Pinpoint the cell where the given text exists, returning its [X, Y] midpoint coordinate. 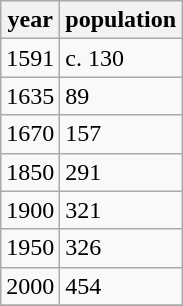
2000 [30, 286]
1635 [30, 96]
1591 [30, 58]
454 [121, 286]
1950 [30, 248]
326 [121, 248]
321 [121, 210]
1670 [30, 134]
1900 [30, 210]
1850 [30, 172]
157 [121, 134]
population [121, 20]
89 [121, 96]
year [30, 20]
c. 130 [121, 58]
291 [121, 172]
